Output the [X, Y] coordinate of the center of the cell containing the given text.  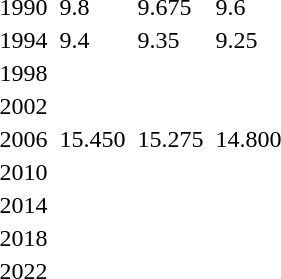
15.275 [170, 139]
9.4 [92, 40]
9.35 [170, 40]
15.450 [92, 139]
